Determine the [X, Y] coordinate at the center of the cell enclosing the given text.  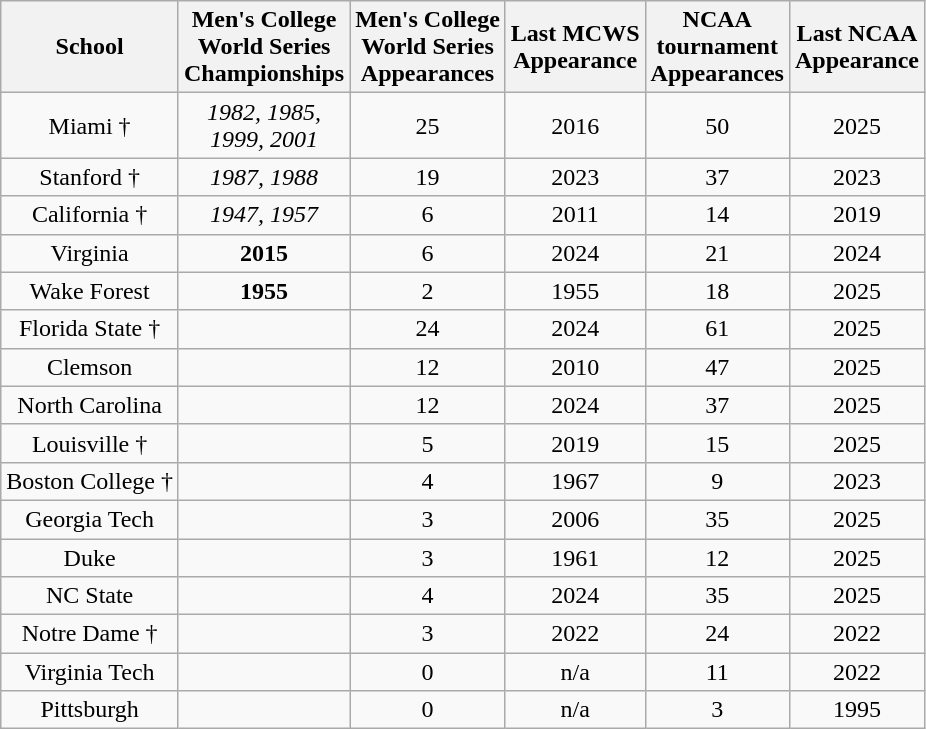
19 [428, 177]
Miami † [90, 126]
2010 [575, 367]
Boston College † [90, 481]
Georgia Tech [90, 519]
18 [717, 291]
2011 [575, 215]
Stanford † [90, 177]
Men's CollegeWorld SeriesAppearances [428, 47]
21 [717, 253]
1982, 1985,1999, 2001 [264, 126]
2016 [575, 126]
47 [717, 367]
1967 [575, 481]
School [90, 47]
2015 [264, 253]
Florida State † [90, 329]
1961 [575, 557]
California † [90, 215]
Pittsburgh [90, 710]
5 [428, 443]
11 [717, 672]
1995 [856, 710]
50 [717, 126]
Virginia Tech [90, 672]
Clemson [90, 367]
Wake Forest [90, 291]
2006 [575, 519]
14 [717, 215]
2 [428, 291]
Notre Dame † [90, 634]
Duke [90, 557]
Louisville † [90, 443]
1947, 1957 [264, 215]
North Carolina [90, 405]
9 [717, 481]
Virginia [90, 253]
15 [717, 443]
Last NCAAAppearance [856, 47]
Men's CollegeWorld SeriesChampionships [264, 47]
Last MCWSAppearance [575, 47]
25 [428, 126]
61 [717, 329]
NC State [90, 596]
NCAA tournamentAppearances [717, 47]
1987, 1988 [264, 177]
